Extract the (X, Y) coordinate from the center of the cell holding the provided text.  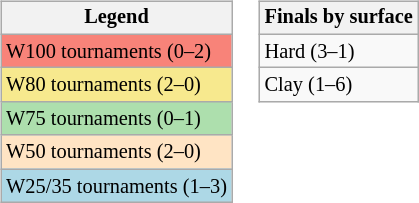
Legend (116, 18)
W80 tournaments (2–0) (116, 85)
W100 tournaments (0–2) (116, 51)
Finals by surface (339, 18)
W50 tournaments (2–0) (116, 152)
W25/35 tournaments (1–3) (116, 186)
Hard (3–1) (339, 51)
Clay (1–6) (339, 85)
W75 tournaments (0–1) (116, 119)
